Determine the (x, y) coordinate at the center of the cell enclosing the given text.  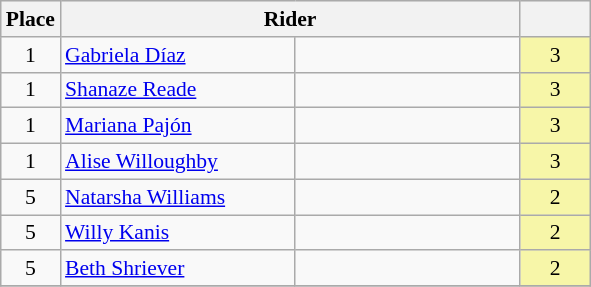
Gabriela Díaz (178, 55)
Alise Willoughby (178, 162)
Willy Kanis (178, 233)
Natarsha Williams (178, 197)
Rider (290, 19)
Place (30, 19)
Beth Shriever (178, 269)
Shanaze Reade (178, 90)
Mariana Pajón (178, 126)
